Locate the cell with the specified text and output its (X, Y) center coordinate. 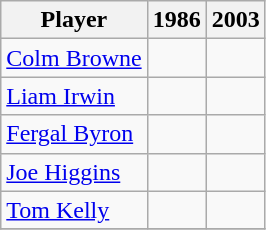
Colm Browne (74, 58)
1986 (176, 20)
2003 (236, 20)
Tom Kelly (74, 210)
Liam Irwin (74, 96)
Joe Higgins (74, 172)
Fergal Byron (74, 134)
Player (74, 20)
